Provide the [x, y] coordinate of the cell's center where the given text is located.  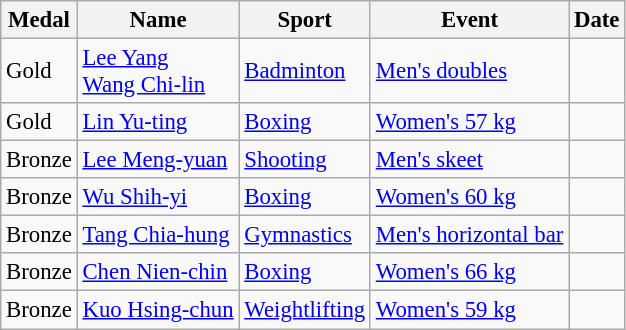
Women's 60 kg [469, 197]
Shooting [305, 160]
Kuo Hsing-chun [158, 310]
Event [469, 20]
Lee Meng-yuan [158, 160]
Lee YangWang Chi-lin [158, 72]
Date [597, 20]
Gymnastics [305, 235]
Men's skeet [469, 160]
Men's doubles [469, 72]
Name [158, 20]
Women's 66 kg [469, 273]
Sport [305, 20]
Women's 59 kg [469, 310]
Men's horizontal bar [469, 235]
Badminton [305, 72]
Medal [39, 20]
Tang Chia-hung [158, 235]
Women's 57 kg [469, 122]
Lin Yu-ting [158, 122]
Chen Nien-chin [158, 273]
Weightlifting [305, 310]
Wu Shih-yi [158, 197]
